Identify which cell holds the provided text, then report its [X, Y] central coordinate. 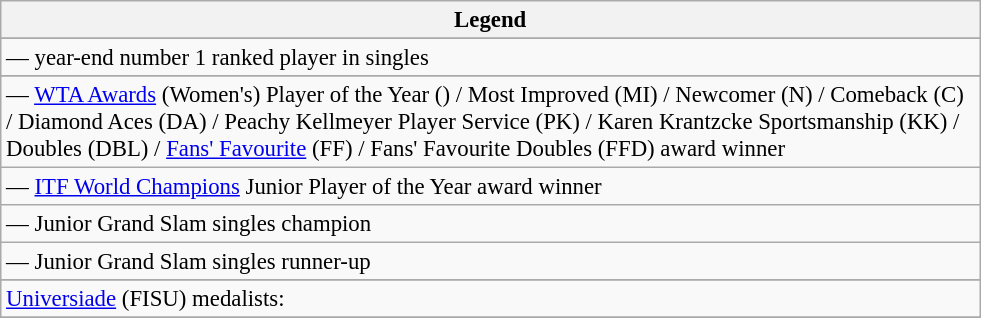
— Junior Grand Slam singles champion [490, 224]
— ITF World Champions Junior Player of the Year award winner [490, 187]
— Junior Grand Slam singles runner-up [490, 262]
— year-end number 1 ranked player in singles [490, 58]
Legend [490, 20]
Universiade (FISU) medalists: [490, 299]
